Scan for the cell matching the given text and deliver its [X, Y] coordinate at center. 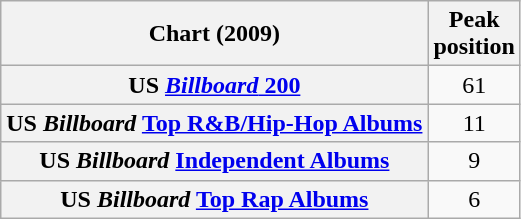
US Billboard Top Rap Albums [214, 199]
US Billboard 200 [214, 85]
Peakposition [474, 34]
US Billboard Top R&B/Hip-Hop Albums [214, 123]
US Billboard Independent Albums [214, 161]
61 [474, 85]
Chart (2009) [214, 34]
6 [474, 199]
11 [474, 123]
9 [474, 161]
